Provide the [x, y] coordinate of the cell's center where the given text is located.  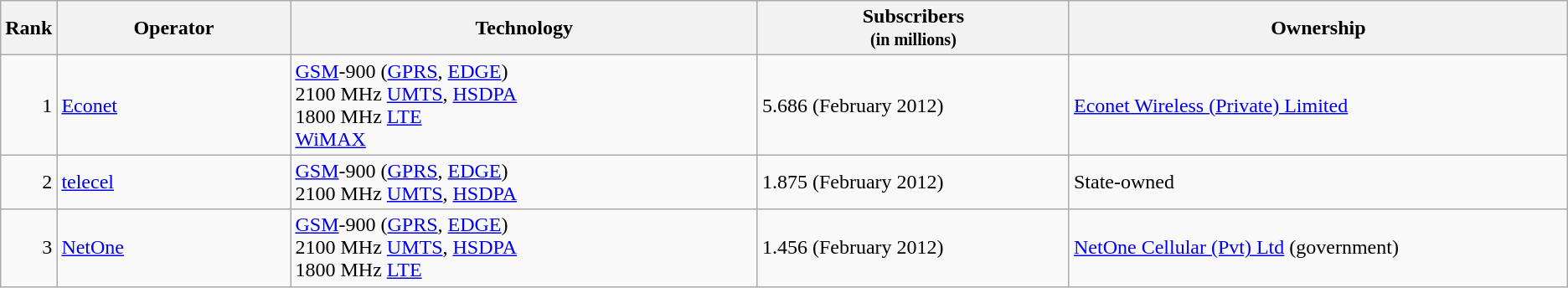
Rank [28, 28]
Econet Wireless (Private) Limited [1318, 105]
GSM-900 (GPRS, EDGE)2100 MHz UMTS, HSDPA1800 MHz LTEWiMAX [524, 105]
Ownership [1318, 28]
GSM-900 (GPRS, EDGE)2100 MHz UMTS, HSDPA1800 MHz LTE [524, 248]
5.686 (February 2012) [913, 105]
telecel [174, 183]
Econet [174, 105]
Technology [524, 28]
2 [28, 183]
NetOne Cellular (Pvt) Ltd (government) [1318, 248]
GSM-900 (GPRS, EDGE)2100 MHz UMTS, HSDPA [524, 183]
Subscribers(in millions) [913, 28]
1 [28, 105]
State-owned [1318, 183]
1.875 (February 2012) [913, 183]
3 [28, 248]
Operator [174, 28]
1.456 (February 2012) [913, 248]
NetOne [174, 248]
